Provide the (x, y) coordinate of the cell's center where the given text is located.  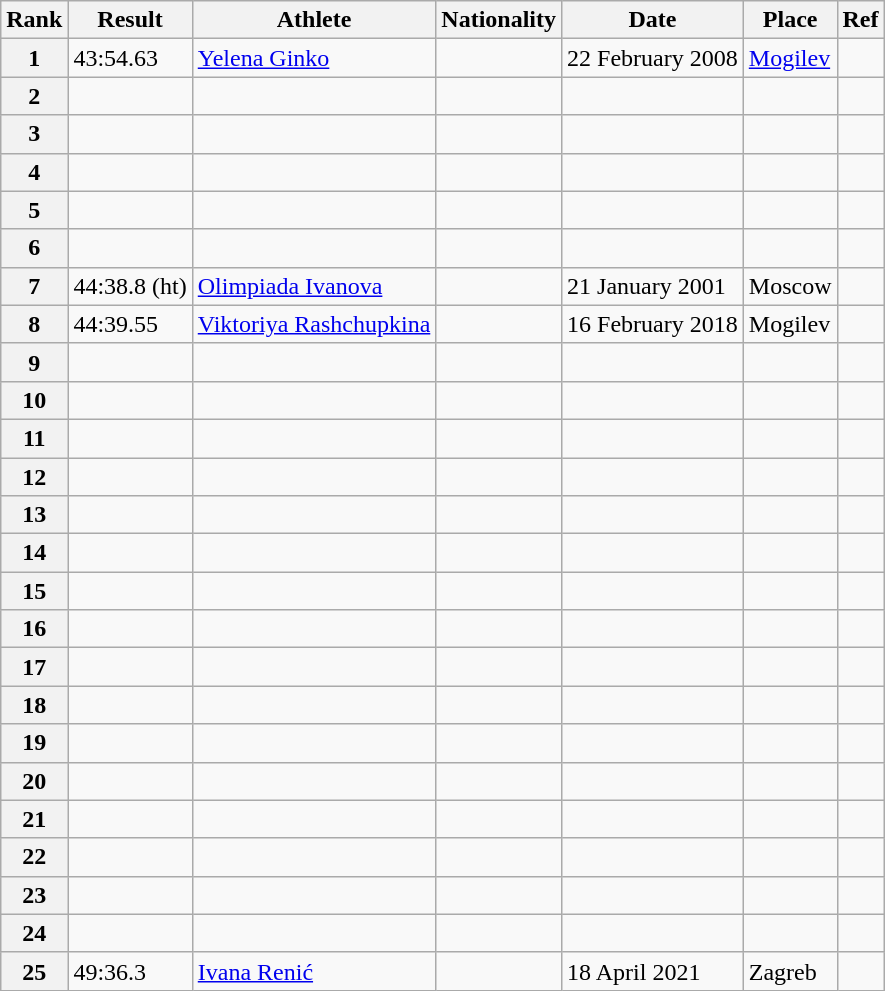
14 (34, 553)
8 (34, 324)
Zagreb (790, 971)
12 (34, 477)
3 (34, 134)
21 (34, 819)
Result (130, 20)
Nationality (499, 20)
19 (34, 743)
5 (34, 210)
Olimpiada Ivanova (314, 286)
18 April 2021 (653, 971)
10 (34, 400)
6 (34, 248)
4 (34, 172)
7 (34, 286)
16 (34, 629)
Athlete (314, 20)
Viktoriya Rashchupkina (314, 324)
25 (34, 971)
21 January 2001 (653, 286)
44:39.55 (130, 324)
Moscow (790, 286)
16 February 2018 (653, 324)
Rank (34, 20)
49:36.3 (130, 971)
13 (34, 515)
44:38.8 (ht) (130, 286)
Yelena Ginko (314, 58)
Date (653, 20)
43:54.63 (130, 58)
Ivana Renić (314, 971)
Ref (860, 20)
Place (790, 20)
9 (34, 362)
15 (34, 591)
2 (34, 96)
17 (34, 667)
1 (34, 58)
23 (34, 895)
22 (34, 857)
11 (34, 438)
22 February 2008 (653, 58)
18 (34, 705)
24 (34, 933)
20 (34, 781)
